Locate the cell with the specified text and output its [x, y] center coordinate. 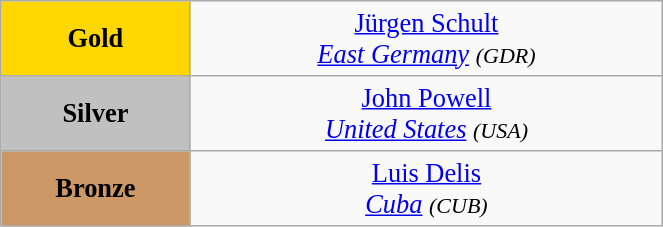
Silver [96, 112]
Gold [96, 38]
John PowellUnited States (USA) [426, 112]
Luis DelisCuba (CUB) [426, 188]
Bronze [96, 188]
Jürgen SchultEast Germany (GDR) [426, 38]
